Locate the cell with the specified text and output its [x, y] center coordinate. 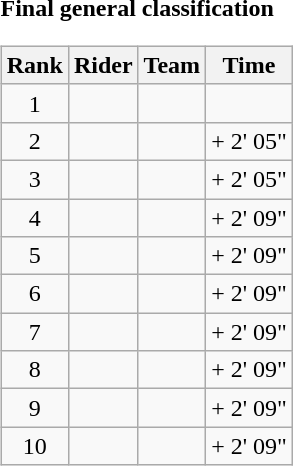
5 [34, 256]
Team [172, 65]
2 [34, 141]
Rank [34, 65]
10 [34, 446]
1 [34, 103]
9 [34, 408]
3 [34, 179]
6 [34, 294]
8 [34, 370]
Rider [103, 65]
4 [34, 217]
7 [34, 332]
Time [250, 65]
